From the cell containing the given text, extract its center point as (x, y) coordinate. 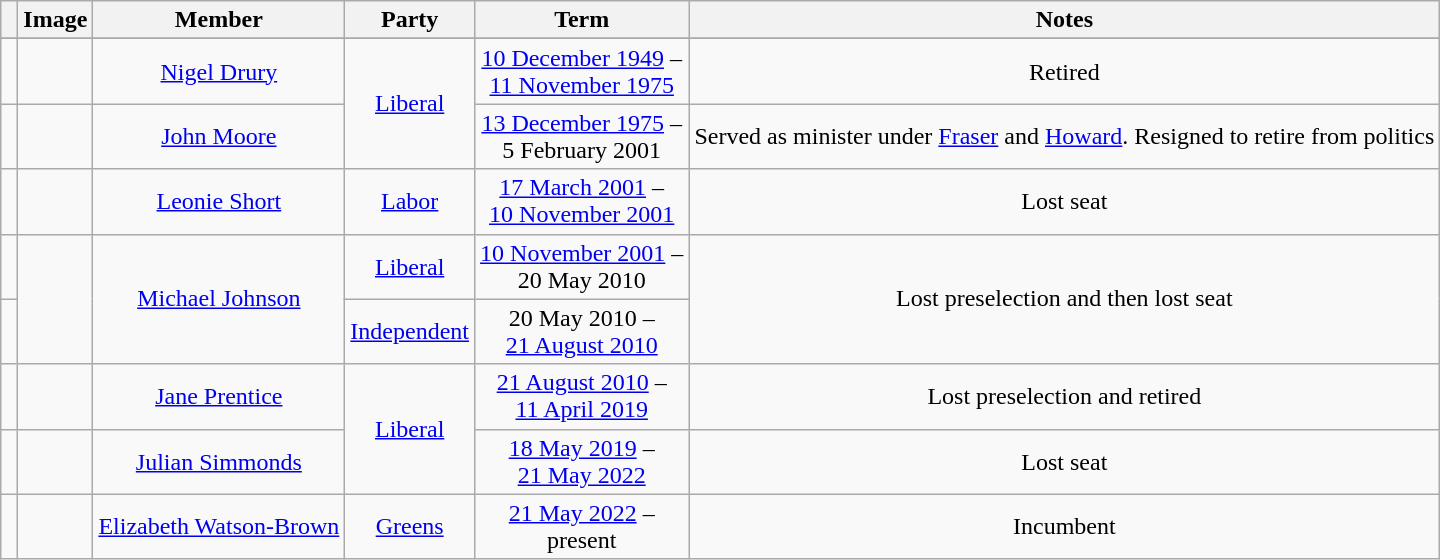
20 May 2010 –21 August 2010 (582, 332)
21 May 2022 –present (582, 526)
Julian Simmonds (219, 462)
13 December 1975 –5 February 2001 (582, 136)
Lost preselection and then lost seat (1064, 299)
Labor (410, 202)
Nigel Drury (219, 72)
17 March 2001 –10 November 2001 (582, 202)
10 November 2001 –20 May 2010 (582, 266)
Greens (410, 526)
Jane Prentice (219, 396)
Served as minister under Fraser and Howard. Resigned to retire from politics (1064, 136)
Retired (1064, 72)
Independent (410, 332)
Elizabeth Watson-Brown (219, 526)
Party (410, 20)
21 August 2010 –11 April 2019 (582, 396)
Term (582, 20)
10 December 1949 –11 November 1975 (582, 72)
Leonie Short (219, 202)
Member (219, 20)
18 May 2019 –21 May 2022 (582, 462)
Image (56, 20)
Notes (1064, 20)
Michael Johnson (219, 299)
Lost preselection and retired (1064, 396)
Incumbent (1064, 526)
John Moore (219, 136)
